Return the [X, Y] coordinate for the center point of the cell that contains the specified text.  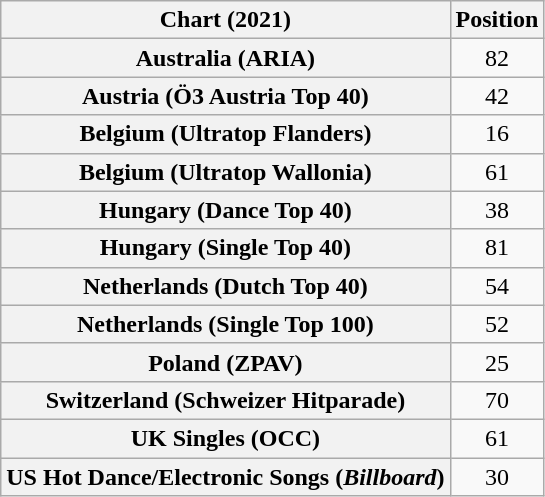
US Hot Dance/Electronic Songs (Billboard) [226, 477]
54 [497, 286]
16 [497, 134]
Austria (Ö3 Austria Top 40) [226, 96]
Switzerland (Schweizer Hitparade) [226, 400]
42 [497, 96]
Hungary (Dance Top 40) [226, 210]
UK Singles (OCC) [226, 438]
81 [497, 248]
38 [497, 210]
70 [497, 400]
Hungary (Single Top 40) [226, 248]
Poland (ZPAV) [226, 362]
Netherlands (Single Top 100) [226, 324]
Chart (2021) [226, 20]
82 [497, 58]
Belgium (Ultratop Wallonia) [226, 172]
52 [497, 324]
Position [497, 20]
30 [497, 477]
25 [497, 362]
Australia (ARIA) [226, 58]
Netherlands (Dutch Top 40) [226, 286]
Belgium (Ultratop Flanders) [226, 134]
